Provide the (x, y) coordinate of the cell's center where the given text is located.  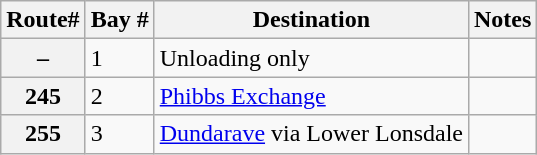
– (43, 58)
245 (43, 96)
3 (120, 134)
Notes (502, 20)
Unloading only (311, 58)
2 (120, 96)
Dundarave via Lower Lonsdale (311, 134)
Destination (311, 20)
Bay # (120, 20)
Phibbs Exchange (311, 96)
255 (43, 134)
1 (120, 58)
Route# (43, 20)
